Determine the [X, Y] coordinate at the center of the cell enclosing the given text.  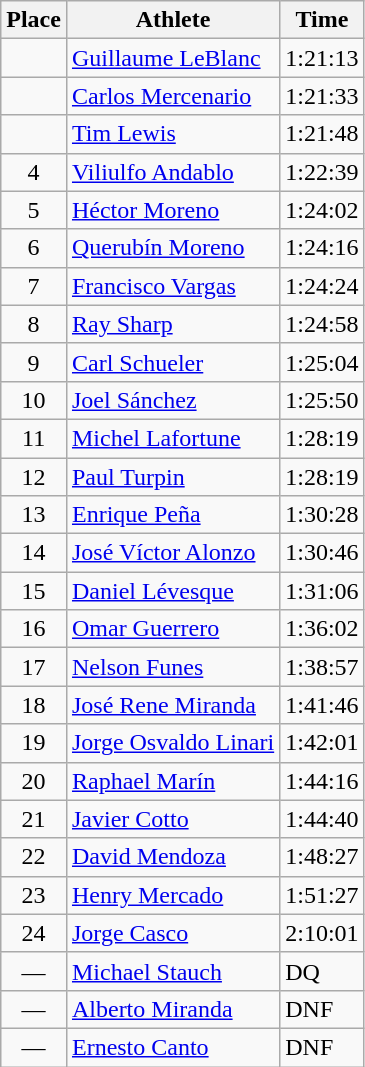
Jorge Casco [172, 933]
14 [34, 553]
Henry Mercado [172, 895]
Place [34, 20]
18 [34, 705]
16 [34, 629]
Viliulfo Andablo [172, 172]
1:21:33 [322, 96]
1:30:46 [322, 553]
7 [34, 286]
Enrique Peña [172, 515]
Ray Sharp [172, 324]
22 [34, 857]
Paul Turpin [172, 477]
Francisco Vargas [172, 286]
9 [34, 362]
Javier Cotto [172, 819]
10 [34, 400]
11 [34, 438]
Michel Lafortune [172, 438]
1:24:58 [322, 324]
José Víctor Alonzo [172, 553]
1:44:16 [322, 781]
Nelson Funes [172, 667]
1:22:39 [322, 172]
Ernesto Canto [172, 1047]
Daniel Lévesque [172, 591]
1:31:06 [322, 591]
Guillaume LeBlanc [172, 58]
1:24:16 [322, 248]
Tim Lewis [172, 134]
1:21:48 [322, 134]
1:30:28 [322, 515]
2:10:01 [322, 933]
DQ [322, 971]
6 [34, 248]
David Mendoza [172, 857]
17 [34, 667]
Jorge Osvaldo Linari [172, 743]
Querubín Moreno [172, 248]
1:36:02 [322, 629]
Athlete [172, 20]
21 [34, 819]
Carlos Mercenario [172, 96]
13 [34, 515]
1:38:57 [322, 667]
19 [34, 743]
1:25:50 [322, 400]
Héctor Moreno [172, 210]
1:44:40 [322, 819]
Carl Schueler [172, 362]
1:41:46 [322, 705]
José Rene Miranda [172, 705]
Raphael Marín [172, 781]
1:48:27 [322, 857]
23 [34, 895]
4 [34, 172]
12 [34, 477]
Joel Sánchez [172, 400]
Omar Guerrero [172, 629]
Michael Stauch [172, 971]
5 [34, 210]
1:21:13 [322, 58]
24 [34, 933]
1:25:04 [322, 362]
1:42:01 [322, 743]
1:24:24 [322, 286]
8 [34, 324]
15 [34, 591]
20 [34, 781]
1:24:02 [322, 210]
Alberto Miranda [172, 1009]
1:51:27 [322, 895]
Time [322, 20]
